Return (X, Y) of the center of cell containing provided text 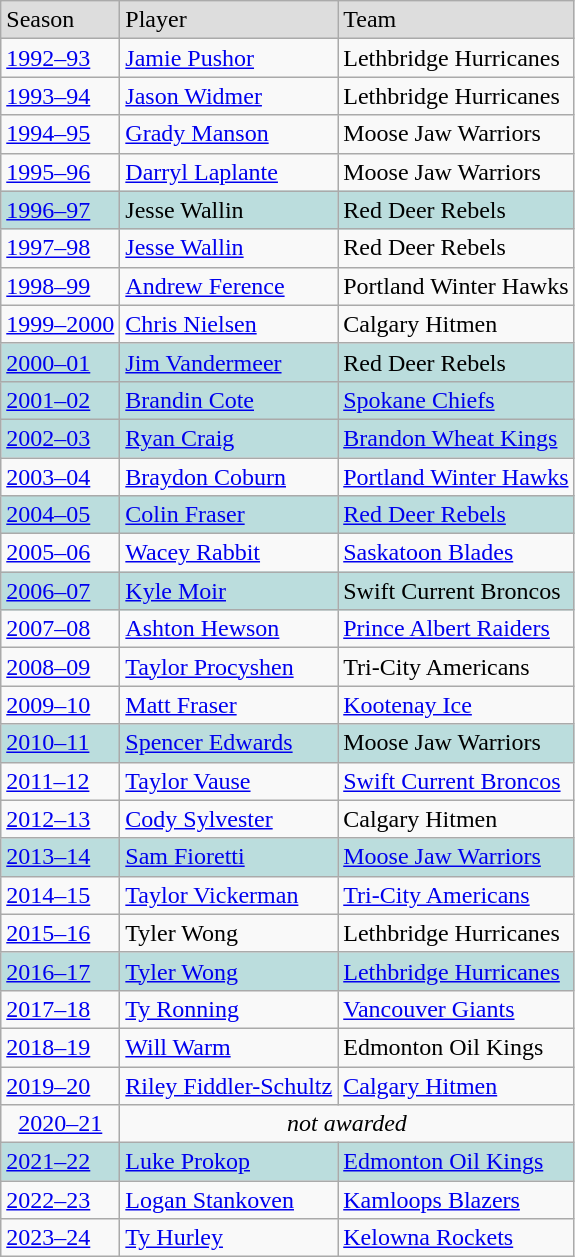
Kyle Moir (229, 591)
Colin Fraser (229, 515)
Brandin Cote (229, 400)
Matt Fraser (229, 705)
Jamie Pushor (229, 58)
Spencer Edwards (229, 743)
Wacey Rabbit (229, 553)
2017–18 (60, 1009)
2006–07 (60, 591)
1992–93 (60, 58)
2016–17 (60, 971)
Kamloops Blazers (456, 1200)
2005–06 (60, 553)
2002–03 (60, 438)
Ashton Hewson (229, 629)
Jim Vandermeer (229, 362)
Luke Prokop (229, 1162)
1996–97 (60, 210)
2001–02 (60, 400)
Brandon Wheat Kings (456, 438)
Kootenay Ice (456, 705)
Vancouver Giants (456, 1009)
2019–20 (60, 1085)
1995–96 (60, 172)
Ty Hurley (229, 1238)
Taylor Procyshen (229, 667)
2010–11 (60, 743)
Season (60, 20)
Taylor Vickerman (229, 895)
Chris Nielsen (229, 324)
2021–22 (60, 1162)
2009–10 (60, 705)
Andrew Ference (229, 286)
Braydon Coburn (229, 477)
Spokane Chiefs (456, 400)
2013–14 (60, 857)
2023–24 (60, 1238)
Cody Sylvester (229, 819)
Darryl Laplante (229, 172)
1999–2000 (60, 324)
2003–04 (60, 477)
2018–19 (60, 1047)
2020–21 (60, 1124)
Kelowna Rockets (456, 1238)
Ty Ronning (229, 1009)
2007–08 (60, 629)
Riley Fiddler-Schultz (229, 1085)
2014–15 (60, 895)
Team (456, 20)
Ryan Craig (229, 438)
Will Warm (229, 1047)
2011–12 (60, 781)
1993–94 (60, 96)
Jason Widmer (229, 96)
Grady Manson (229, 134)
1998–99 (60, 286)
1994–95 (60, 134)
2000–01 (60, 362)
not awarded (347, 1124)
Player (229, 20)
2022–23 (60, 1200)
Saskatoon Blades (456, 553)
Prince Albert Raiders (456, 629)
2008–09 (60, 667)
2015–16 (60, 933)
Taylor Vause (229, 781)
1997–98 (60, 248)
2012–13 (60, 819)
Logan Stankoven (229, 1200)
Sam Fioretti (229, 857)
2004–05 (60, 515)
